Capture the cell that displays the provided text and extract its [x, y] central coordinate. 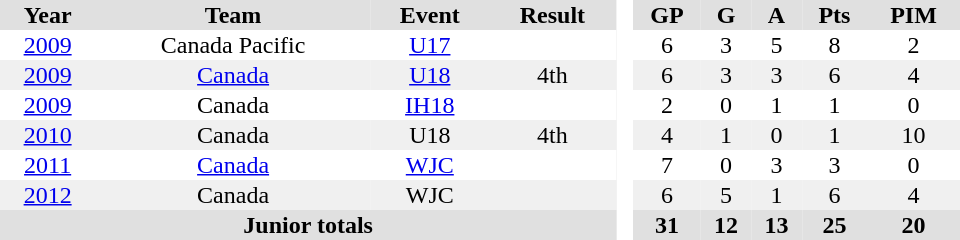
12 [726, 225]
Team [233, 15]
7 [667, 165]
8 [834, 45]
2011 [48, 165]
A [776, 15]
Result [553, 15]
13 [776, 225]
U17 [430, 45]
Canada Pacific [233, 45]
PIM [914, 15]
Event [430, 15]
2010 [48, 135]
G [726, 15]
10 [914, 135]
Junior totals [308, 225]
2012 [48, 195]
25 [834, 225]
Year [48, 15]
31 [667, 225]
Pts [834, 15]
GP [667, 15]
IH18 [430, 105]
20 [914, 225]
